Capture the cell that displays the provided text and extract its (X, Y) central coordinate. 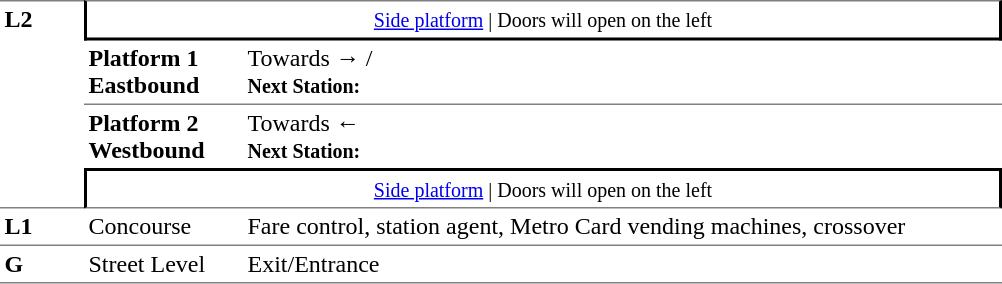
Concourse (164, 226)
Fare control, station agent, Metro Card vending machines, crossover (622, 226)
Towards → / Next Station: (622, 72)
Towards ← Next Station: (622, 136)
Platform 2Westbound (164, 136)
L1 (42, 226)
Platform 1Eastbound (164, 72)
L2 (42, 104)
G (42, 264)
Exit/Entrance (622, 264)
Street Level (164, 264)
